Scan for the cell matching the given text and deliver its (x, y) coordinate at center. 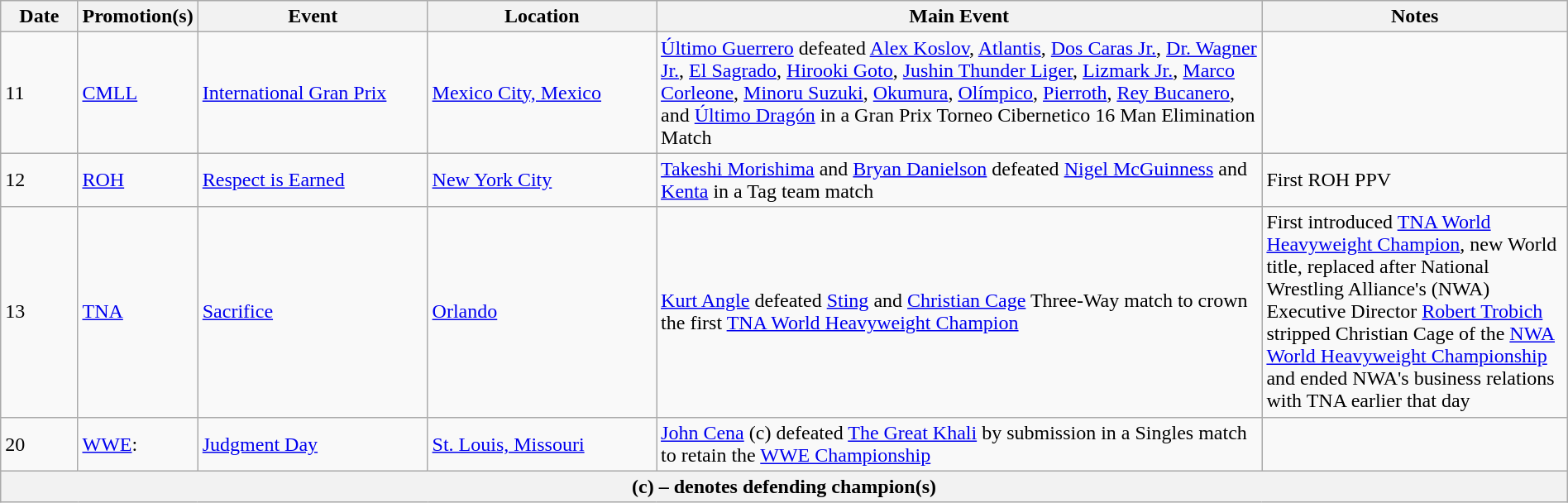
CMLL (137, 93)
First ROH PPV (1414, 180)
13 (40, 312)
TNA (137, 312)
20 (40, 443)
Kurt Angle defeated Sting and Christian Cage Three-Way match to crown the first TNA World Heavyweight Champion (959, 312)
Sacrifice (313, 312)
11 (40, 93)
Promotion(s) (137, 17)
Orlando (542, 312)
Location (542, 17)
Mexico City, Mexico (542, 93)
Takeshi Morishima and Bryan Danielson defeated Nigel McGuinness and Kenta in a Tag team match (959, 180)
Judgment Day (313, 443)
12 (40, 180)
New York City (542, 180)
Main Event (959, 17)
International Gran Prix (313, 93)
WWE: (137, 443)
(c) – denotes defending champion(s) (784, 486)
ROH (137, 180)
Respect is Earned (313, 180)
Event (313, 17)
Notes (1414, 17)
Date (40, 17)
John Cena (c) defeated The Great Khali by submission in a Singles match to retain the WWE Championship (959, 443)
St. Louis, Missouri (542, 443)
